Locate the cell with the specified text and output its (X, Y) center coordinate. 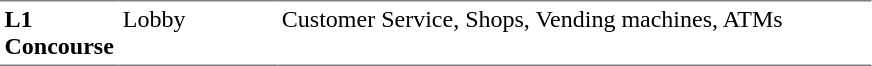
Lobby (198, 33)
Customer Service, Shops, Vending machines, ATMs (574, 33)
L1Concourse (59, 33)
